From the cell containing the given text, extract its center point as [x, y] coordinate. 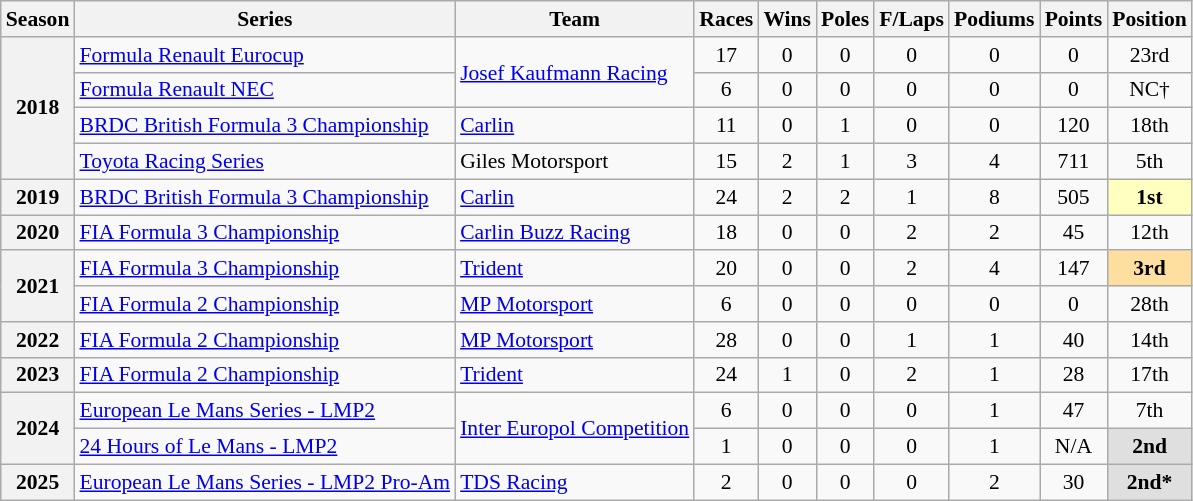
18 [726, 233]
2024 [38, 428]
30 [1074, 482]
Josef Kaufmann Racing [574, 72]
2023 [38, 375]
14th [1149, 340]
Season [38, 19]
3 [912, 162]
Podiums [994, 19]
European Le Mans Series - LMP2 [264, 411]
24 Hours of Le Mans - LMP2 [264, 447]
Points [1074, 19]
47 [1074, 411]
Toyota Racing Series [264, 162]
147 [1074, 269]
N/A [1074, 447]
2025 [38, 482]
3rd [1149, 269]
45 [1074, 233]
20 [726, 269]
Giles Motorsport [574, 162]
28th [1149, 304]
TDS Racing [574, 482]
Series [264, 19]
2nd* [1149, 482]
2020 [38, 233]
5th [1149, 162]
Formula Renault Eurocup [264, 55]
Poles [845, 19]
17 [726, 55]
11 [726, 126]
711 [1074, 162]
12th [1149, 233]
40 [1074, 340]
European Le Mans Series - LMP2 Pro-Am [264, 482]
23rd [1149, 55]
Carlin Buzz Racing [574, 233]
1st [1149, 197]
NC† [1149, 90]
505 [1074, 197]
2018 [38, 108]
2019 [38, 197]
2021 [38, 286]
120 [1074, 126]
8 [994, 197]
7th [1149, 411]
15 [726, 162]
2022 [38, 340]
2nd [1149, 447]
Formula Renault NEC [264, 90]
18th [1149, 126]
Inter Europol Competition [574, 428]
F/Laps [912, 19]
17th [1149, 375]
Position [1149, 19]
Races [726, 19]
Team [574, 19]
Wins [787, 19]
